Capture the cell that displays the provided text and extract its (X, Y) central coordinate. 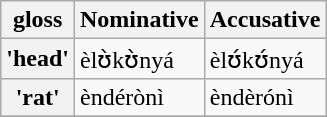
èndérònì (140, 97)
èlʊ̀kʊ̀nyá (140, 59)
èndèrónì (265, 97)
'head' (38, 59)
gloss (38, 20)
èlʊ́kʊ́nyá (265, 59)
Accusative (265, 20)
'rat' (38, 97)
Nominative (140, 20)
